Find where the given text appears and provide that cell's center as [X, Y] coordinate. 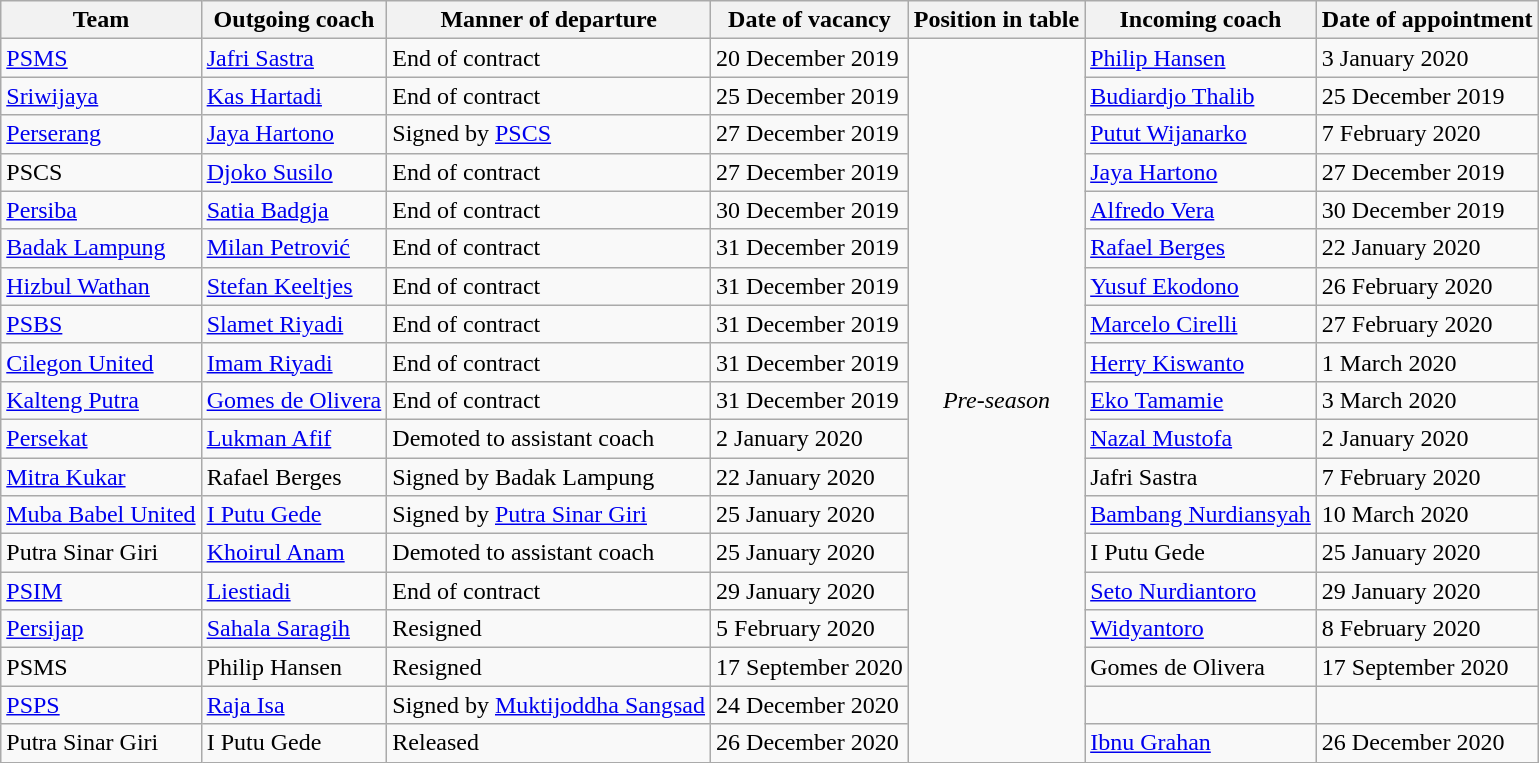
24 December 2020 [810, 705]
Budiardjo Thalib [1201, 96]
27 February 2020 [1427, 324]
Widyantoro [1201, 629]
Incoming coach [1201, 20]
Putut Wijanarko [1201, 134]
Date of appointment [1427, 20]
Pre-season [996, 400]
26 February 2020 [1427, 286]
Eko Tamamie [1201, 400]
Milan Petrović [294, 248]
Outgoing coach [294, 20]
PSPS [101, 705]
Slamet Riyadi [294, 324]
Satia Badgja [294, 210]
Kas Hartadi [294, 96]
Marcelo Cirelli [1201, 324]
Seto Nurdiantoro [1201, 591]
Nazal Mustofa [1201, 438]
5 February 2020 [810, 629]
Herry Kiswanto [1201, 362]
10 March 2020 [1427, 515]
Lukman Afif [294, 438]
8 February 2020 [1427, 629]
Ibnu Grahan [1201, 743]
Raja Isa [294, 705]
Yusuf Ekodono [1201, 286]
Perserang [101, 134]
Cilegon United [101, 362]
Sahala Saragih [294, 629]
Mitra Kukar [101, 477]
Position in table [996, 20]
3 January 2020 [1427, 58]
Signed by PSCS [549, 134]
Stefan Keeltjes [294, 286]
Signed by Putra Sinar Giri [549, 515]
Manner of departure [549, 20]
Signed by Muktijoddha Sangsad [549, 705]
Badak Lampung [101, 248]
Signed by Badak Lampung [549, 477]
PSBS [101, 324]
Bambang Nurdiansyah [1201, 515]
Persekat [101, 438]
Persiba [101, 210]
Khoirul Anam [294, 553]
PSIM [101, 591]
Muba Babel United [101, 515]
Sriwijaya [101, 96]
Team [101, 20]
1 March 2020 [1427, 362]
Kalteng Putra [101, 400]
Djoko Susilo [294, 172]
3 March 2020 [1427, 400]
20 December 2019 [810, 58]
PSCS [101, 172]
Persijap [101, 629]
Released [549, 743]
Date of vacancy [810, 20]
Imam Riyadi [294, 362]
Liestiadi [294, 591]
Hizbul Wathan [101, 286]
Alfredo Vera [1201, 210]
